Find where the given text appears and provide that cell's center as (x, y) coordinate. 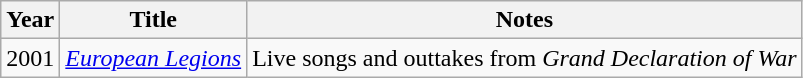
Live songs and outtakes from Grand Declaration of War (524, 58)
Year (30, 20)
2001 (30, 58)
Notes (524, 20)
European Legions (154, 58)
Title (154, 20)
